Output the [X, Y] coordinate of the center of the cell containing the given text.  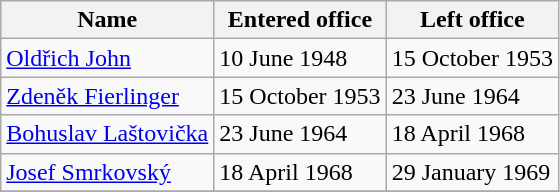
Zdeněk Fierlinger [108, 96]
Entered office [300, 20]
Name [108, 20]
Left office [472, 20]
Bohuslav Laštovička [108, 134]
10 June 1948 [300, 58]
Oldřich John [108, 58]
29 January 1969 [472, 172]
Josef Smrkovský [108, 172]
